Search for the cell housing the specified text and yield its [X, Y] center coordinate. 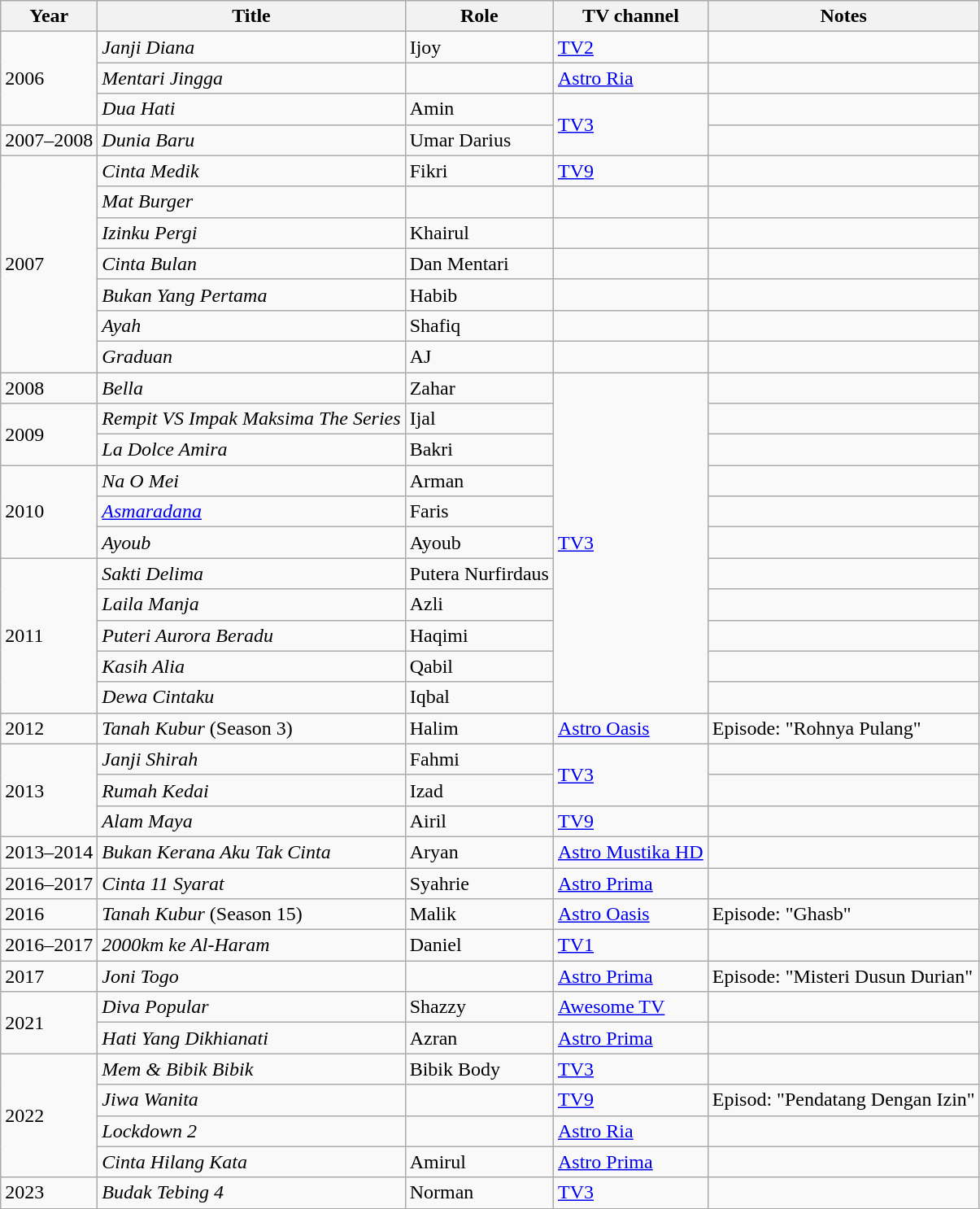
2023 [49, 1193]
Janji Diana [251, 47]
2009 [49, 434]
Mem & Bibik Bibik [251, 1069]
Izinku Pergi [251, 233]
Cinta Hilang Kata [251, 1162]
Aryan [479, 852]
Dunia Baru [251, 140]
Izad [479, 790]
Puteri Aurora Beradu [251, 635]
Ijoy [479, 47]
2021 [49, 1023]
TV1 [630, 945]
Hati Yang Dikhianati [251, 1038]
Putera Nurfirdaus [479, 574]
2013 [49, 790]
Dewa Cintaku [251, 697]
Sakti Delima [251, 574]
Cinta Medik [251, 171]
Joni Togo [251, 976]
Episode: "Rohnya Pulang" [843, 728]
Notes [843, 16]
Alam Maya [251, 821]
Halim [479, 728]
Bukan Yang Pertama [251, 295]
2017 [49, 976]
Faris [479, 512]
Amin [479, 109]
TV channel [630, 16]
Shafiq [479, 325]
Bakri [479, 450]
2006 [49, 78]
AJ [479, 356]
2013–2014 [49, 852]
Cinta 11 Syarat [251, 883]
Title [251, 16]
Rumah Kedai [251, 790]
2010 [49, 512]
Episode: "Ghasb" [843, 914]
Tanah Kubur (Season 3) [251, 728]
Ijal [479, 419]
Episode: "Misteri Dusun Durian" [843, 976]
Umar Darius [479, 140]
Jiwa Wanita [251, 1100]
Iqbal [479, 697]
Kasih Alia [251, 666]
Azran [479, 1038]
2016 [49, 914]
Year [49, 16]
Syahrie [479, 883]
Shazzy [479, 1007]
Budak Tebing 4 [251, 1193]
Diva Popular [251, 1007]
Episod: "Pendatang Dengan Izin" [843, 1100]
Tanah Kubur (Season 15) [251, 914]
Mentari Jingga [251, 78]
Ayah [251, 325]
2000km ke Al-Haram [251, 945]
2008 [49, 388]
Amirul [479, 1162]
Khairul [479, 233]
Habib [479, 295]
Bibik Body [479, 1069]
Airil [479, 821]
Mat Burger [251, 202]
Dua Hati [251, 109]
Lockdown 2 [251, 1131]
2012 [49, 728]
Asmaradana [251, 512]
Dan Mentari [479, 264]
Na O Mei [251, 481]
Fikri [479, 171]
Awesome TV [630, 1007]
2007 [49, 264]
Qabil [479, 666]
Cinta Bulan [251, 264]
Malik [479, 914]
Azli [479, 604]
Daniel [479, 945]
Fahmi [479, 759]
Janji Shirah [251, 759]
Norman [479, 1193]
Role [479, 16]
2011 [49, 635]
Zahar [479, 388]
2022 [49, 1115]
TV2 [630, 47]
La Dolce Amira [251, 450]
Graduan [251, 356]
Haqimi [479, 635]
Bella [251, 388]
2007–2008 [49, 140]
Laila Manja [251, 604]
Arman [479, 481]
Rempit VS Impak Maksima The Series [251, 419]
Bukan Kerana Aku Tak Cinta [251, 852]
Astro Mustika HD [630, 852]
